Output the [x, y] coordinate of the center of the cell containing the given text.  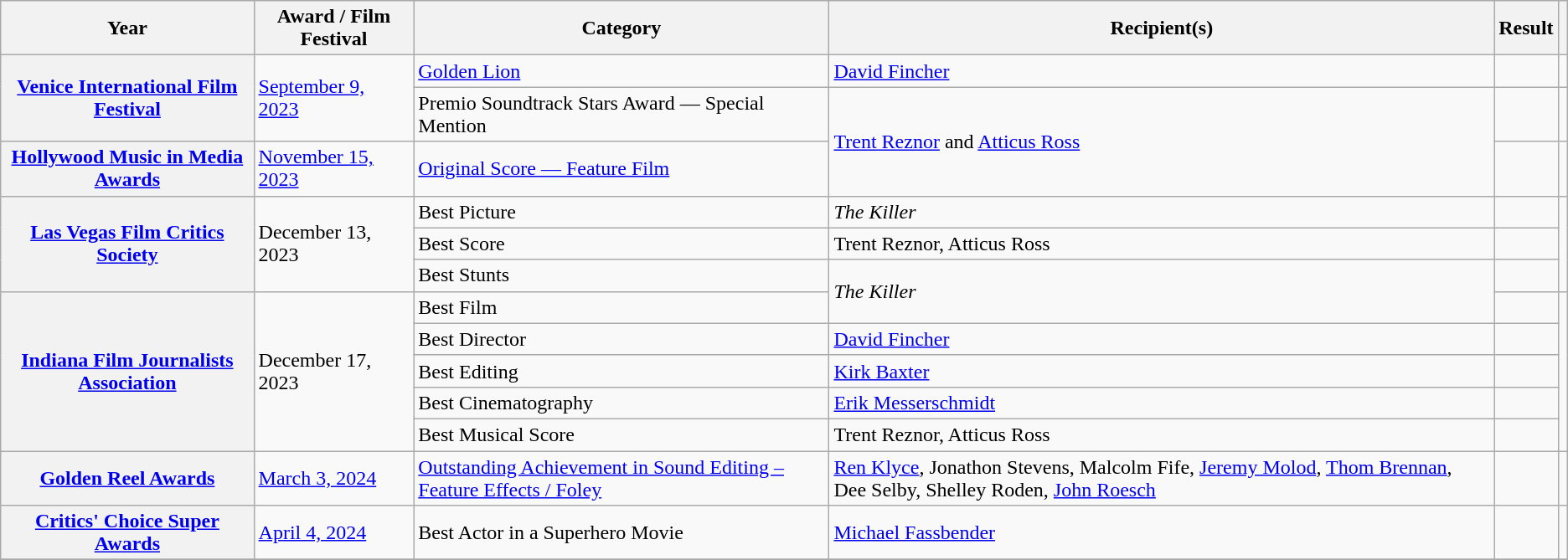
Venice International Film Festival [127, 99]
Kirk Baxter [1162, 371]
Golden Reel Awards [127, 477]
Original Score — Feature Film [622, 169]
Best Actor in a Superhero Movie [622, 532]
April 4, 2024 [333, 532]
Premio Soundtrack Stars Award — Special Mention [622, 114]
Award / Film Festival [333, 28]
Result [1526, 28]
December 13, 2023 [333, 244]
Erik Messerschmidt [1162, 403]
Best Cinematography [622, 403]
Hollywood Music in Media Awards [127, 169]
Best Stunts [622, 275]
Indiana Film Journalists Association [127, 371]
Best Score [622, 244]
Las Vegas Film Critics Society [127, 244]
March 3, 2024 [333, 477]
Golden Lion [622, 71]
Michael Fassbender [1162, 532]
Best Musical Score [622, 434]
Trent Reznor and Atticus Ross [1162, 141]
Best Director [622, 339]
November 15, 2023 [333, 169]
Category [622, 28]
Best Film [622, 307]
Outstanding Achievement in Sound Editing – Feature Effects / Foley [622, 477]
Critics' Choice Super Awards [127, 532]
Recipient(s) [1162, 28]
Best Editing [622, 371]
December 17, 2023 [333, 371]
September 9, 2023 [333, 99]
Year [127, 28]
Ren Klyce, Jonathon Stevens, Malcolm Fife, Jeremy Molod, Thom Brennan, Dee Selby, Shelley Roden, John Roesch [1162, 477]
Best Picture [622, 212]
